Locate the cell with the specified text and output its [X, Y] center coordinate. 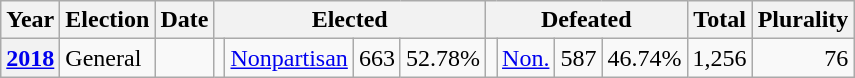
Plurality [803, 20]
Nonpartisan [289, 58]
587 [578, 58]
Non. [526, 58]
Election [108, 20]
General [108, 58]
1,256 [720, 58]
Elected [350, 20]
46.74% [644, 58]
Total [720, 20]
663 [376, 58]
2018 [30, 58]
Year [30, 20]
Defeated [586, 20]
Date [184, 20]
52.78% [442, 58]
76 [803, 58]
